Pinpoint the cell where the given text exists, returning its [x, y] midpoint coordinate. 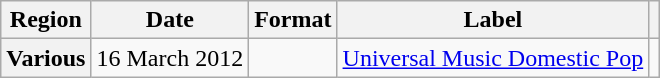
Universal Music Domestic Pop [493, 58]
Label [493, 20]
16 March 2012 [170, 58]
Format [293, 20]
Date [170, 20]
Region [46, 20]
Various [46, 58]
